Search for the cell housing the specified text and yield its [x, y] center coordinate. 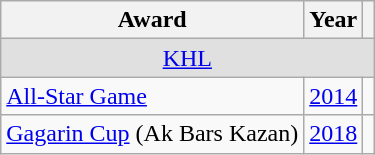
2014 [334, 96]
Award [152, 20]
Gagarin Cup (Ak Bars Kazan) [152, 134]
All-Star Game [152, 96]
Year [334, 20]
KHL [188, 58]
2018 [334, 134]
